Identify which cell holds the provided text, then report its [X, Y] central coordinate. 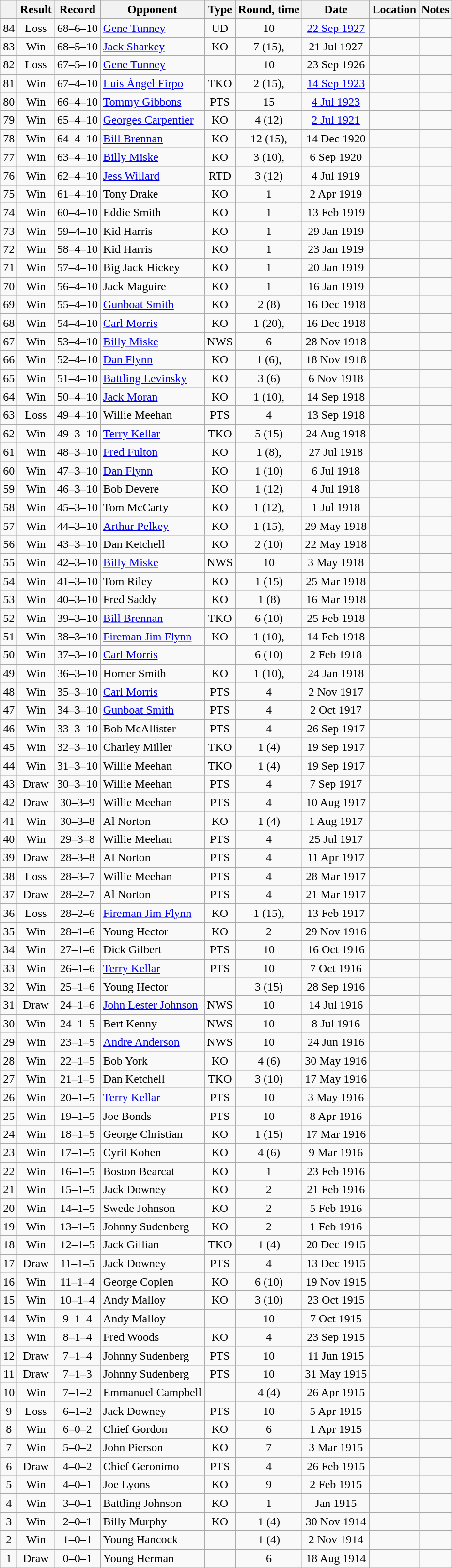
28–3–7 [78, 876]
Cyril Kohen [152, 1153]
13 Feb 1919 [336, 212]
19 Nov 1915 [336, 1282]
22 Sep 1927 [336, 28]
21 Feb 1916 [336, 1190]
38–3–10 [78, 637]
45–3–10 [78, 507]
79 [9, 120]
9–1–4 [78, 1319]
21–1–5 [78, 1079]
19–1–5 [78, 1116]
30 May 1916 [336, 1060]
2 Jul 1921 [336, 120]
32–3–10 [78, 747]
50 [9, 655]
2–0–1 [78, 1521]
17 May 1916 [336, 1079]
2 Nov 1914 [336, 1540]
12–1–5 [78, 1245]
65 [9, 378]
Location [394, 10]
55 [9, 563]
11–1–4 [78, 1282]
54 [9, 581]
1 (8) [269, 600]
Jess Willard [152, 175]
24–1–6 [78, 1005]
14 Sep 1918 [336, 397]
2 Feb 1915 [336, 1485]
51 [9, 637]
Arthur Pelkey [152, 526]
1 (6), [269, 360]
66–4–10 [78, 102]
Battling Levinsky [152, 378]
3 May 1916 [336, 1097]
George Coplen [152, 1282]
23 Jan 1919 [336, 249]
14 Sep 1923 [336, 83]
16 Oct 1916 [336, 950]
24 [9, 1134]
33 [9, 968]
37 [9, 895]
28–3–8 [78, 858]
26–1–6 [78, 968]
13 Feb 1917 [336, 913]
65–4–10 [78, 120]
Jack Sharkey [152, 47]
53 [9, 600]
67–5–10 [78, 65]
73 [9, 231]
59–4–10 [78, 231]
1 (12) [269, 489]
74 [9, 212]
30–3–8 [78, 821]
16 Mar 1918 [336, 600]
34 [9, 950]
25 Mar 1918 [336, 581]
Bob McAllister [152, 729]
27 [9, 1079]
Tom Riley [152, 581]
5 Feb 1916 [336, 1208]
Fred Saddy [152, 600]
1 Apr 1915 [336, 1429]
16 [9, 1282]
29–3–8 [78, 839]
34–3–10 [78, 710]
Round, time [269, 10]
1 Feb 1916 [336, 1226]
24 Aug 1918 [336, 434]
3 [9, 1521]
26 Feb 1915 [336, 1466]
7–1–2 [78, 1392]
42 [9, 802]
23 [9, 1153]
30 [9, 1024]
59 [9, 489]
12 (15), [269, 139]
4 (12) [269, 120]
8 [9, 1429]
63–4–10 [78, 157]
33–3–10 [78, 729]
3 (12) [269, 175]
Jan 1915 [336, 1503]
61–4–10 [78, 194]
10 Aug 1917 [336, 802]
7 (15), [269, 47]
17 [9, 1263]
41–3–10 [78, 581]
4 Jul 1919 [336, 175]
6 Nov 1918 [336, 378]
60–4–10 [78, 212]
72 [9, 249]
14 Feb 1918 [336, 637]
14 [9, 1319]
49 [9, 673]
1 (8), [269, 452]
23 Sep 1915 [336, 1337]
57–4–10 [78, 268]
39–3–10 [78, 618]
Type [220, 10]
22–1–5 [78, 1060]
58 [9, 507]
28 [9, 1060]
6 Jul 1918 [336, 470]
11–1–5 [78, 1263]
13 [9, 1337]
12 [9, 1355]
4 Jul 1918 [336, 489]
Charley Miller [152, 747]
76 [9, 175]
3 May 1918 [336, 563]
Jack Moran [152, 397]
17–1–5 [78, 1153]
Jack Maguire [152, 286]
62 [9, 434]
46 [9, 729]
3 (10), [269, 157]
Billy Murphy [152, 1521]
Tom McCarty [152, 507]
67 [9, 342]
Date [336, 10]
48 [9, 692]
50–4–10 [78, 397]
77 [9, 157]
Bob Devere [152, 489]
21 Mar 1917 [336, 895]
48–3–10 [78, 452]
1 (12), [269, 507]
24 Jun 1916 [336, 1042]
64 [9, 397]
2 Apr 1919 [336, 194]
8 Jul 1916 [336, 1024]
6 Sep 1920 [336, 157]
4 Jul 1923 [336, 102]
0–0–1 [78, 1558]
Bob York [152, 1060]
Swede Johnson [152, 1208]
54–4–10 [78, 323]
7 Oct 1916 [336, 968]
27–1–6 [78, 950]
4 (4) [269, 1392]
25–1–6 [78, 987]
Record [78, 10]
1 (10) [269, 470]
21 Jul 1927 [336, 47]
27 Jul 1918 [336, 452]
3 Mar 1915 [336, 1448]
68 [9, 323]
58–4–10 [78, 249]
43–3–10 [78, 544]
Result [36, 10]
Emmanuel Campbell [152, 1392]
57 [9, 526]
2 (15), [269, 83]
28 Sep 1916 [336, 987]
30 Nov 1914 [336, 1521]
Homer Smith [152, 673]
UD [220, 28]
52–4–10 [78, 360]
13 Sep 1918 [336, 415]
RTD [220, 175]
6–0–2 [78, 1429]
7 Oct 1915 [336, 1319]
81 [9, 83]
23 Feb 1916 [336, 1171]
49–4–10 [78, 415]
56 [9, 544]
60 [9, 470]
16 Jan 1919 [336, 286]
47 [9, 710]
40 [9, 839]
18–1–5 [78, 1134]
41 [9, 821]
29 Jan 1919 [336, 231]
23 Sep 1926 [336, 65]
39 [9, 858]
26 Sep 1917 [336, 729]
20 [9, 1208]
Jack Gillian [152, 1245]
5 (15) [269, 434]
30–3–10 [78, 784]
18 Nov 1918 [336, 360]
4–0–2 [78, 1466]
5 Apr 1915 [336, 1411]
64–4–10 [78, 139]
35 [9, 931]
31 May 1915 [336, 1374]
82 [9, 65]
7–1–4 [78, 1355]
7 Sep 1917 [336, 784]
23 Oct 1915 [336, 1300]
36 [9, 913]
25 [9, 1116]
11 Jun 1915 [336, 1355]
John Pierson [152, 1448]
17 Mar 1916 [336, 1134]
11 Apr 1917 [336, 858]
3 (15) [269, 987]
4–0–1 [78, 1485]
28–1–6 [78, 931]
71 [9, 268]
28 Mar 1917 [336, 876]
1 (20), [269, 323]
Luis Ángel Firpo [152, 83]
21 [9, 1190]
3–0–1 [78, 1503]
28 Nov 1918 [336, 342]
52 [9, 618]
Dick Gilbert [152, 950]
Young Herman [152, 1558]
28–2–7 [78, 895]
45 [9, 747]
55–4–10 [78, 305]
2 (10) [269, 544]
5 [9, 1485]
68–6–10 [78, 28]
Joe Bonds [152, 1116]
3 (6) [269, 378]
Joe Lyons [152, 1485]
24–1–5 [78, 1024]
5–0–2 [78, 1448]
Tommy Gibbons [152, 102]
Battling Johnson [152, 1503]
Fred Woods [152, 1337]
43 [9, 784]
44–3–10 [78, 526]
67–4–10 [78, 83]
40–3–10 [78, 600]
62–4–10 [78, 175]
25 Jul 1917 [336, 839]
84 [9, 28]
22 [9, 1171]
25 Feb 1918 [336, 618]
Notes [436, 10]
11 [9, 1374]
2 (8) [269, 305]
Opponent [152, 10]
18 [9, 1245]
24 Jan 1918 [336, 673]
13 Dec 1915 [336, 1263]
Bert Kenny [152, 1024]
Young Hancock [152, 1540]
1 Aug 1917 [336, 821]
20–1–5 [78, 1097]
26 Apr 1915 [336, 1392]
2 Oct 1917 [336, 710]
6–1–2 [78, 1411]
7–1–3 [78, 1374]
38 [9, 876]
14 Jul 1916 [336, 1005]
14–1–5 [78, 1208]
47–3–10 [78, 470]
Chief Geronimo [152, 1466]
Boston Bearcat [152, 1171]
8–1–4 [78, 1337]
Big Jack Hickey [152, 268]
29 Nov 1916 [336, 931]
20 Dec 1915 [336, 1245]
53–4–10 [78, 342]
63 [9, 415]
42–3–10 [78, 563]
80 [9, 102]
26 [9, 1097]
69 [9, 305]
44 [9, 765]
23–1–5 [78, 1042]
36–3–10 [78, 673]
61 [9, 452]
John Lester Johnson [152, 1005]
2 Nov 1917 [336, 692]
10–1–4 [78, 1300]
31 [9, 1005]
28–2–6 [78, 913]
51–4–10 [78, 378]
56–4–10 [78, 286]
Andre Anderson [152, 1042]
68–5–10 [78, 47]
32 [9, 987]
66 [9, 360]
9 Mar 1916 [336, 1153]
30–3–9 [78, 802]
37–3–10 [78, 655]
2 Feb 1918 [336, 655]
Fred Fulton [152, 452]
46–3–10 [78, 489]
29 [9, 1042]
35–3–10 [78, 692]
70 [9, 286]
Eddie Smith [152, 212]
16–1–5 [78, 1171]
13–1–5 [78, 1226]
14 Dec 1920 [336, 139]
1 Jul 1918 [336, 507]
49–3–10 [78, 434]
75 [9, 194]
8 Apr 1916 [336, 1116]
29 May 1918 [336, 526]
83 [9, 47]
15–1–5 [78, 1190]
George Christian [152, 1134]
20 Jan 1919 [336, 268]
Chief Gordon [152, 1429]
19 [9, 1226]
18 Aug 1914 [336, 1558]
Tony Drake [152, 194]
1–0–1 [78, 1540]
Georges Carpentier [152, 120]
31–3–10 [78, 765]
22 May 1918 [336, 544]
78 [9, 139]
